Return the [X, Y] coordinate for the center point of the cell that contains the specified text.  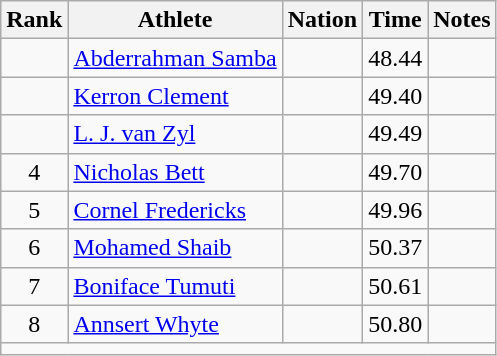
Nicholas Bett [175, 172]
Kerron Clement [175, 96]
Annsert Whyte [175, 324]
Athlete [175, 20]
50.61 [396, 286]
Nation [322, 20]
7 [34, 286]
8 [34, 324]
5 [34, 210]
Abderrahman Samba [175, 58]
49.40 [396, 96]
49.70 [396, 172]
48.44 [396, 58]
Rank [34, 20]
Notes [462, 20]
4 [34, 172]
L. J. van Zyl [175, 134]
50.80 [396, 324]
Time [396, 20]
6 [34, 248]
50.37 [396, 248]
Cornel Fredericks [175, 210]
49.96 [396, 210]
Boniface Tumuti [175, 286]
49.49 [396, 134]
Mohamed Shaib [175, 248]
